Output the (x, y) coordinate of the center of the cell containing the given text.  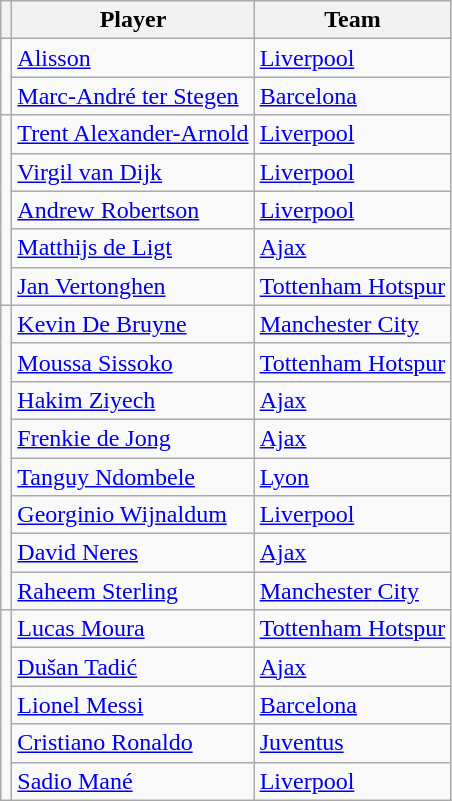
Lucas Moura (133, 629)
Sadio Mané (133, 781)
Juventus (352, 743)
Trent Alexander-Arnold (133, 134)
Andrew Robertson (133, 210)
David Neres (133, 553)
Player (133, 20)
Team (352, 20)
Marc-André ter Stegen (133, 96)
Alisson (133, 58)
Frenkie de Jong (133, 438)
Hakim Ziyech (133, 400)
Jan Vertonghen (133, 286)
Tanguy Ndombele (133, 477)
Cristiano Ronaldo (133, 743)
Virgil van Dijk (133, 172)
Moussa Sissoko (133, 362)
Dušan Tadić (133, 667)
Lionel Messi (133, 705)
Georginio Wijnaldum (133, 515)
Kevin De Bruyne (133, 324)
Lyon (352, 477)
Matthijs de Ligt (133, 248)
Raheem Sterling (133, 591)
